Locate the cell with the specified text and output its (X, Y) center coordinate. 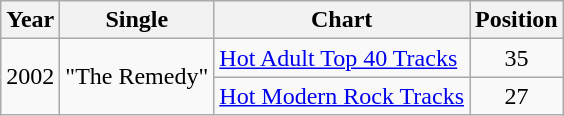
2002 (30, 77)
Chart (342, 20)
"The Remedy" (137, 77)
Position (517, 20)
Year (30, 20)
Hot Adult Top 40 Tracks (342, 58)
27 (517, 96)
Single (137, 20)
Hot Modern Rock Tracks (342, 96)
35 (517, 58)
